Output the (X, Y) coordinate of the center of the cell containing the given text.  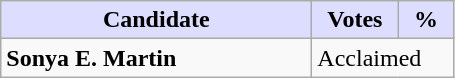
Candidate (156, 20)
Votes (355, 20)
% (426, 20)
Acclaimed (383, 58)
Sonya E. Martin (156, 58)
